Extract the [x, y] coordinate from the center of the cell holding the provided text.  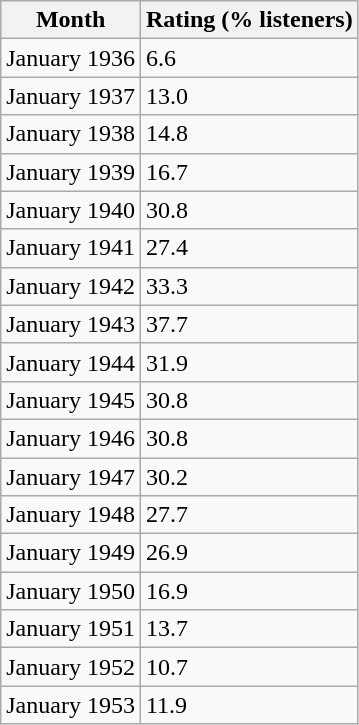
33.3 [249, 286]
Rating (% listeners) [249, 20]
Month [71, 20]
13.0 [249, 96]
January 1943 [71, 324]
27.4 [249, 248]
January 1940 [71, 210]
13.7 [249, 629]
January 1937 [71, 96]
January 1942 [71, 286]
January 1949 [71, 553]
January 1946 [71, 438]
11.9 [249, 705]
10.7 [249, 667]
January 1948 [71, 515]
January 1951 [71, 629]
37.7 [249, 324]
January 1952 [71, 667]
January 1936 [71, 58]
January 1953 [71, 705]
January 1939 [71, 172]
January 1947 [71, 477]
16.9 [249, 591]
30.2 [249, 477]
January 1944 [71, 362]
6.6 [249, 58]
14.8 [249, 134]
January 1950 [71, 591]
27.7 [249, 515]
January 1938 [71, 134]
26.9 [249, 553]
16.7 [249, 172]
31.9 [249, 362]
January 1945 [71, 400]
January 1941 [71, 248]
